Extract the [x, y] coordinate from the center of the cell holding the provided text.  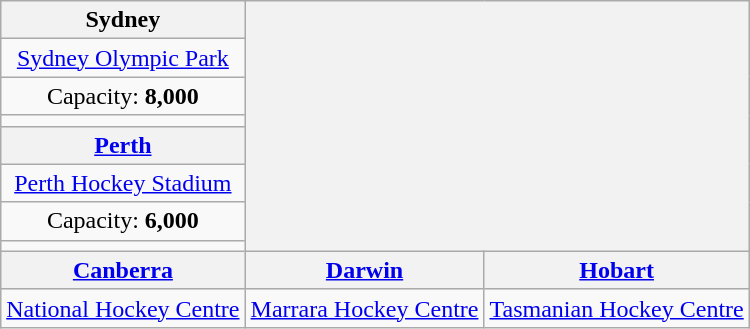
Capacity: 8,000 [123, 96]
Canberra [123, 270]
National Hockey Centre [123, 308]
Darwin [364, 270]
Sydney [123, 20]
Hobart [616, 270]
Marrara Hockey Centre [364, 308]
Perth [123, 145]
Tasmanian Hockey Centre [616, 308]
Sydney Olympic Park [123, 58]
Capacity: 6,000 [123, 221]
Perth Hockey Stadium [123, 183]
